Output the (x, y) coordinate of the center of the cell containing the given text.  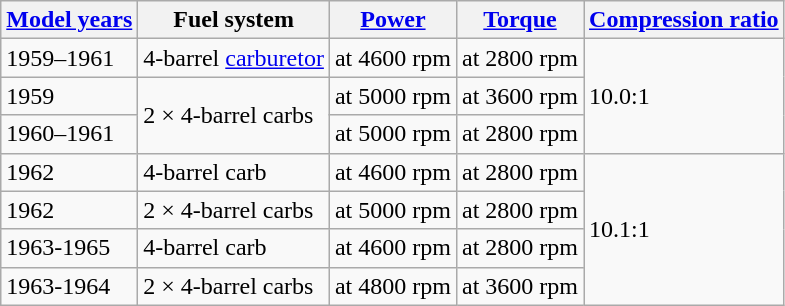
Compression ratio (684, 20)
Model years (70, 20)
Torque (520, 20)
Fuel system (234, 20)
10.1:1 (684, 229)
1963-1964 (70, 286)
1960–1961 (70, 134)
1963-1965 (70, 248)
Power (392, 20)
1959 (70, 96)
10.0:1 (684, 96)
1959–1961 (70, 58)
4-barrel carburetor (234, 58)
at 4800 rpm (392, 286)
